From the cell containing the given text, extract its center point as (X, Y) coordinate. 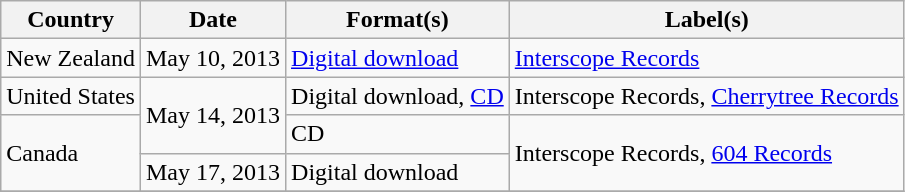
CD (398, 134)
May 14, 2013 (212, 115)
Digital download, CD (398, 96)
May 17, 2013 (212, 172)
Canada (71, 153)
May 10, 2013 (212, 58)
Label(s) (706, 20)
Interscope Records, Cherrytree Records (706, 96)
New Zealand (71, 58)
Interscope Records (706, 58)
Country (71, 20)
Date (212, 20)
Format(s) (398, 20)
Interscope Records, 604 Records (706, 153)
United States (71, 96)
